Return (x, y) of the center of cell containing provided text 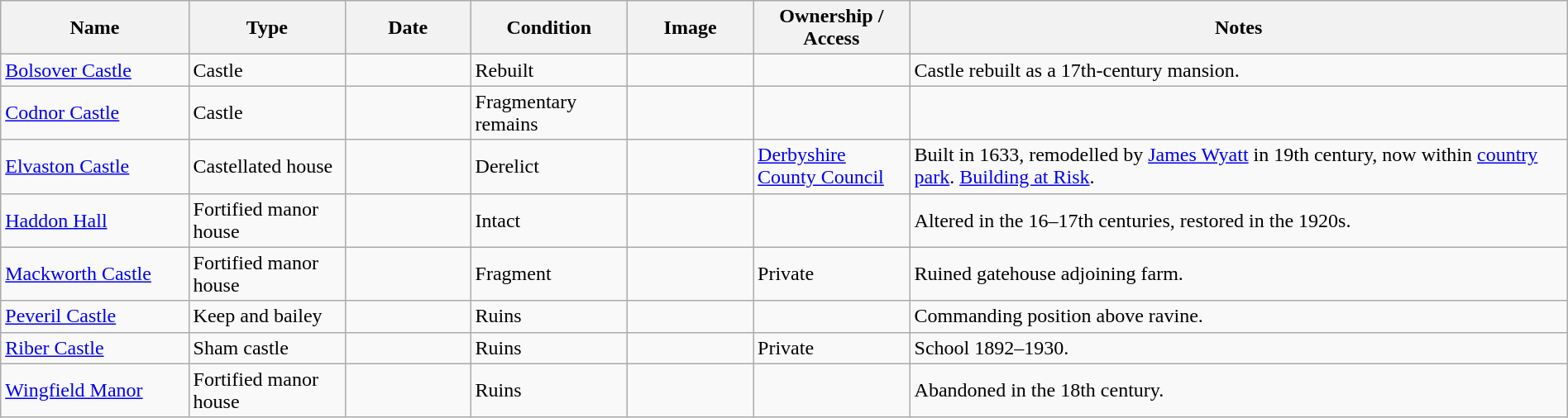
Fragment (549, 274)
Abandoned in the 18th century. (1239, 390)
Derelict (549, 167)
Fragmentary remains (549, 112)
Altered in the 16–17th centuries, restored in the 1920s. (1239, 220)
Peveril Castle (94, 316)
Wingfield Manor (94, 390)
Name (94, 28)
Ruined gatehouse adjoining farm. (1239, 274)
Built in 1633, remodelled by James Wyatt in 19th century, now within country park. Building at Risk. (1239, 167)
Codnor Castle (94, 112)
Ownership / Access (832, 28)
Keep and bailey (266, 316)
Bolsover Castle (94, 70)
Sham castle (266, 348)
Date (409, 28)
Condition (549, 28)
Riber Castle (94, 348)
Type (266, 28)
Mackworth Castle (94, 274)
Haddon Hall (94, 220)
Rebuilt (549, 70)
Intact (549, 220)
Castle rebuilt as a 17th-century mansion. (1239, 70)
Image (691, 28)
Notes (1239, 28)
Commanding position above ravine. (1239, 316)
Elvaston Castle (94, 167)
Derbyshire County Council (832, 167)
Castellated house (266, 167)
School 1892–1930. (1239, 348)
